Capture the cell that displays the provided text and extract its [x, y] central coordinate. 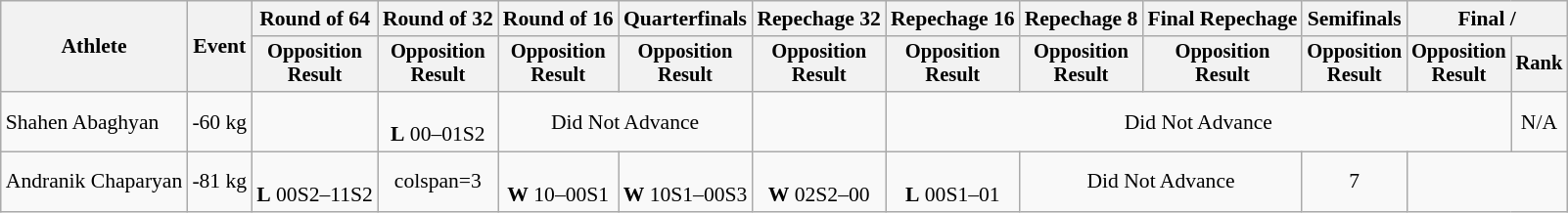
Event [219, 47]
-60 kg [219, 121]
Repechage 16 [953, 19]
L 00S2–11S2 [315, 182]
Final Repechage [1222, 19]
W 10S1–00S3 [685, 182]
Round of 32 [438, 19]
N/A [1540, 121]
L 00S1–01 [953, 182]
Quarterfinals [685, 19]
Semifinals [1355, 19]
-81 kg [219, 182]
Repechage 32 [818, 19]
W 10–00S1 [558, 182]
colspan=3 [438, 182]
Round of 64 [315, 19]
7 [1355, 182]
Shahen Abaghyan [94, 121]
Athlete [94, 47]
Final / [1487, 19]
L 00–01S2 [438, 121]
Rank [1540, 64]
Round of 16 [558, 19]
Andranik Chaparyan [94, 182]
Repechage 8 [1082, 19]
W 02S2–00 [818, 182]
